Determine the (x, y) coordinate at the center of the cell enclosing the given text.  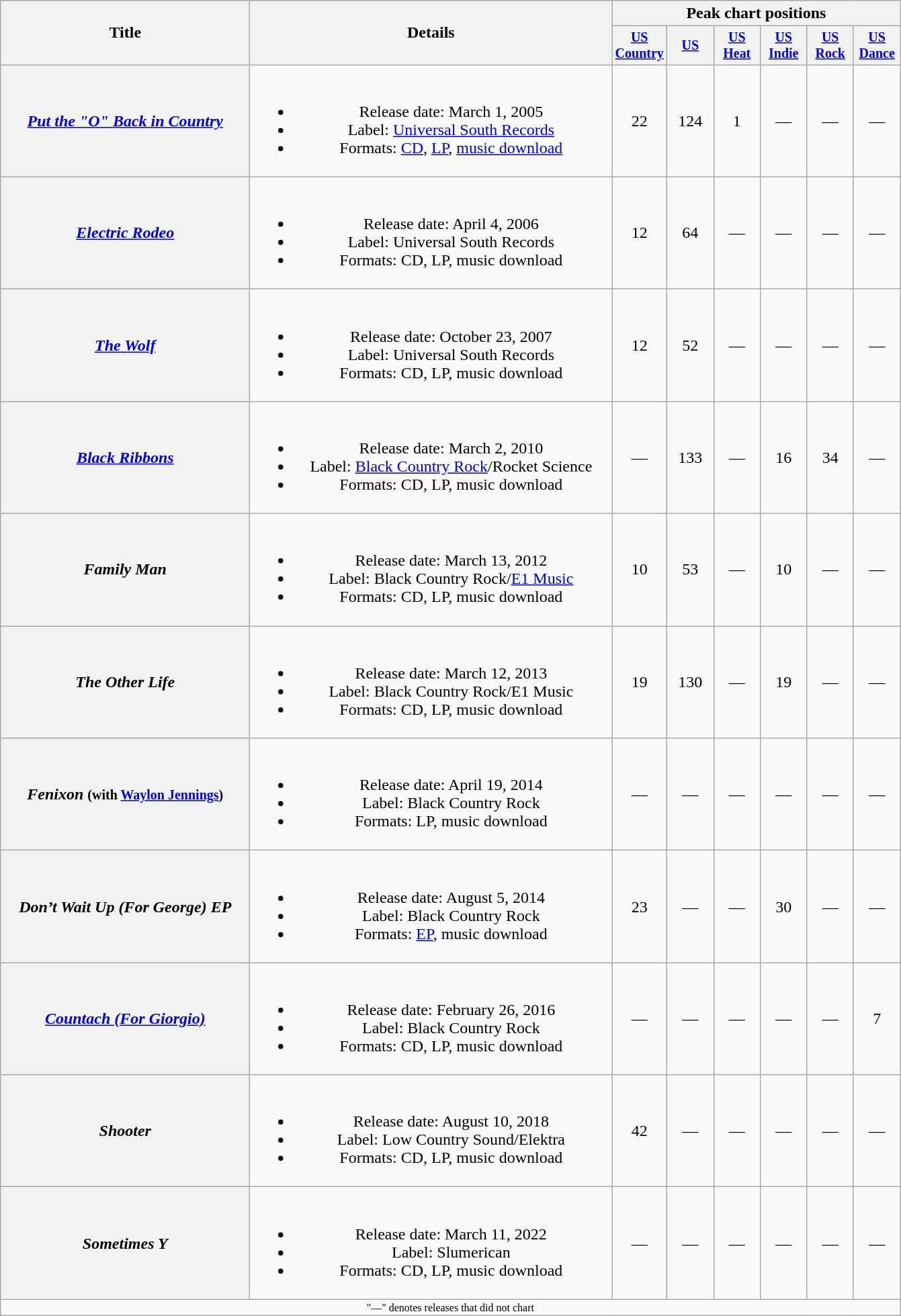
Fenixon (with Waylon Jennings) (125, 794)
Peak chart positions (757, 13)
Don’t Wait Up (For George) EP (125, 907)
Release date: August 10, 2018Label: Low Country Sound/ElektraFormats: CD, LP, music download (431, 1131)
Release date: March 11, 2022Label: SlumericanFormats: CD, LP, music download (431, 1243)
The Wolf (125, 345)
7 (876, 1018)
US (691, 46)
Release date: March 1, 2005Label: Universal South RecordsFormats: CD, LP, music download (431, 121)
US Rock (830, 46)
42 (640, 1131)
USHeat (736, 46)
124 (691, 121)
Electric Rodeo (125, 232)
Release date: April 19, 2014Label: Black Country RockFormats: LP, music download (431, 794)
Release date: February 26, 2016Label: Black Country RockFormats: CD, LP, music download (431, 1018)
Put the "O" Back in Country (125, 121)
22 (640, 121)
133 (691, 457)
US Country (640, 46)
Release date: October 23, 2007Label: Universal South RecordsFormats: CD, LP, music download (431, 345)
16 (783, 457)
Release date: March 2, 2010Label: Black Country Rock/Rocket ScienceFormats: CD, LP, music download (431, 457)
1 (736, 121)
The Other Life (125, 683)
Details (431, 33)
Family Man (125, 570)
Release date: August 5, 2014Label: Black Country RockFormats: EP, music download (431, 907)
Release date: April 4, 2006Label: Universal South RecordsFormats: CD, LP, music download (431, 232)
Release date: March 12, 2013Label: Black Country Rock/E1 MusicFormats: CD, LP, music download (431, 683)
"—" denotes releases that did not chart (450, 1307)
52 (691, 345)
Title (125, 33)
US Indie (783, 46)
34 (830, 457)
Black Ribbons (125, 457)
Shooter (125, 1131)
64 (691, 232)
23 (640, 907)
Sometimes Y (125, 1243)
53 (691, 570)
Release date: March 13, 2012Label: Black Country Rock/E1 MusicFormats: CD, LP, music download (431, 570)
Countach (For Giorgio) (125, 1018)
30 (783, 907)
130 (691, 683)
US Dance (876, 46)
